From the cell containing the given text, extract its center point as [x, y] coordinate. 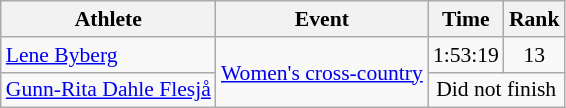
Did not finish [496, 90]
1:53:19 [466, 55]
Women's cross-country [322, 72]
Rank [534, 19]
Event [322, 19]
Athlete [108, 19]
Lene Byberg [108, 55]
13 [534, 55]
Time [466, 19]
Gunn-Rita Dahle Flesjå [108, 90]
